Return the (X, Y) coordinate for the center point of the cell that contains the specified text.  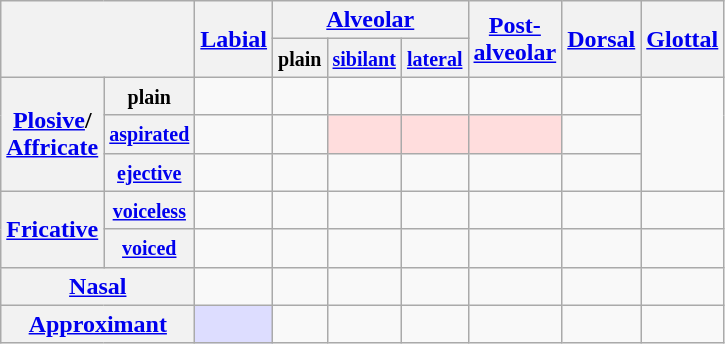
sibilant (364, 58)
Labial (234, 39)
Plosive/Affricate (52, 134)
voiced (150, 248)
lateral (434, 58)
Nasal (98, 286)
ejective (150, 172)
Dorsal (602, 39)
Approximant (98, 324)
Post-alveolar (515, 39)
Alveolar (370, 20)
aspirated (150, 134)
voiceless (150, 210)
Fricative (52, 229)
Glottal (682, 39)
